Extract the (X, Y) coordinate from the center of the cell holding the provided text.  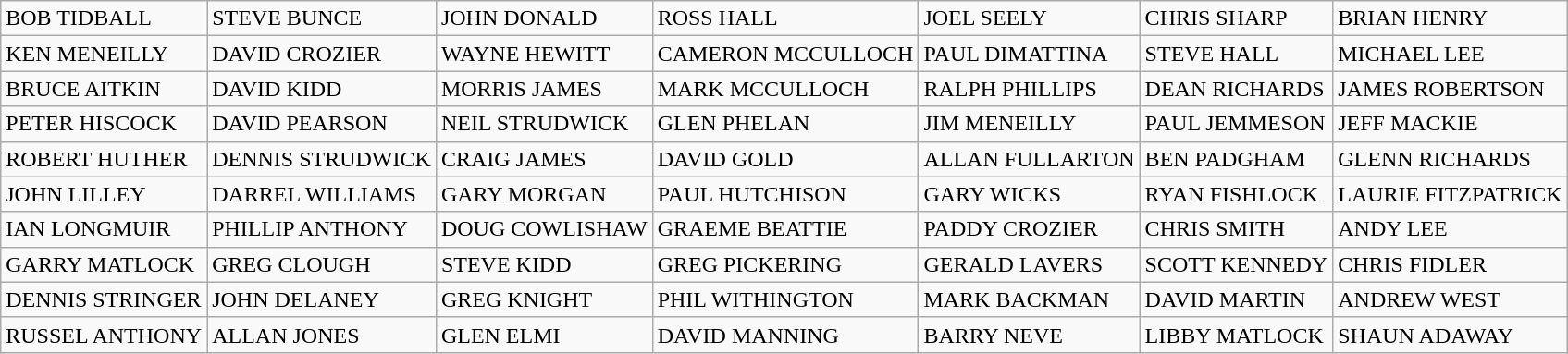
JOHN DONALD (544, 18)
PHIL WITHINGTON (785, 299)
ANDY LEE (1451, 229)
STEVE KIDD (544, 264)
SHAUN ADAWAY (1451, 335)
GERALD LAVERS (1029, 264)
ANDREW WEST (1451, 299)
BOB TIDBALL (104, 18)
DOUG COWLISHAW (544, 229)
DENNIS STRUDWICK (322, 159)
PADDY CROZIER (1029, 229)
DAVID PEARSON (322, 124)
LAURIE FITZPATRICK (1451, 194)
DENNIS STRINGER (104, 299)
JIM MENEILLY (1029, 124)
JAMES ROBERTSON (1451, 89)
GLEN ELMI (544, 335)
DEAN RICHARDS (1236, 89)
CHRIS FIDLER (1451, 264)
JOHN DELANEY (322, 299)
RUSSEL ANTHONY (104, 335)
NEIL STRUDWICK (544, 124)
MICHAEL LEE (1451, 54)
ALLAN FULLARTON (1029, 159)
DAVID MARTIN (1236, 299)
MARK MCCULLOCH (785, 89)
STEVE HALL (1236, 54)
LIBBY MATLOCK (1236, 335)
GRAEME BEATTIE (785, 229)
PAUL HUTCHISON (785, 194)
PHILLIP ANTHONY (322, 229)
WAYNE HEWITT (544, 54)
GARY MORGAN (544, 194)
JOEL SEELY (1029, 18)
BEN PADGHAM (1236, 159)
GREG PICKERING (785, 264)
PETER HISCOCK (104, 124)
DAVID CROZIER (322, 54)
RALPH PHILLIPS (1029, 89)
ROSS HALL (785, 18)
JEFF MACKIE (1451, 124)
BRUCE AITKIN (104, 89)
RYAN FISHLOCK (1236, 194)
PAUL DIMATTINA (1029, 54)
KEN MENEILLY (104, 54)
CHRIS SMITH (1236, 229)
PAUL JEMMESON (1236, 124)
BARRY NEVE (1029, 335)
BRIAN HENRY (1451, 18)
IAN LONGMUIR (104, 229)
JOHN LILLEY (104, 194)
ROBERT HUTHER (104, 159)
GARRY MATLOCK (104, 264)
CAMERON MCCULLOCH (785, 54)
DAVID GOLD (785, 159)
CHRIS SHARP (1236, 18)
DAVID MANNING (785, 335)
GARY WICKS (1029, 194)
SCOTT KENNEDY (1236, 264)
DAVID KIDD (322, 89)
MORRIS JAMES (544, 89)
DARREL WILLIAMS (322, 194)
GLENN RICHARDS (1451, 159)
GLEN PHELAN (785, 124)
GREG CLOUGH (322, 264)
MARK BACKMAN (1029, 299)
STEVE BUNCE (322, 18)
CRAIG JAMES (544, 159)
GREG KNIGHT (544, 299)
ALLAN JONES (322, 335)
